Find where the given text appears and provide that cell's center as (x, y) coordinate. 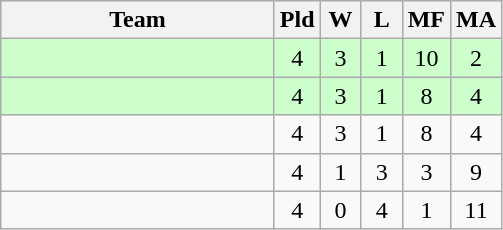
L (382, 20)
10 (426, 58)
MA (476, 20)
MF (426, 20)
0 (340, 210)
9 (476, 172)
W (340, 20)
2 (476, 58)
Team (138, 20)
11 (476, 210)
Pld (297, 20)
